Pinpoint the cell where the given text exists, returning its (x, y) midpoint coordinate. 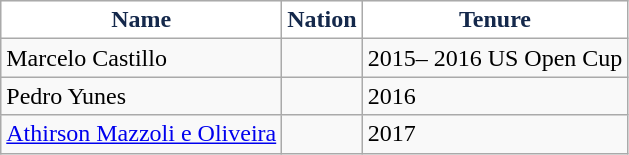
Name (142, 20)
Nation (322, 20)
2016 (495, 96)
2017 (495, 134)
2015– 2016 US Open Cup (495, 58)
Pedro Yunes (142, 96)
Marcelo Castillo (142, 58)
Tenure (495, 20)
Athirson Mazzoli e Oliveira (142, 134)
